Locate the cell with the specified text and output its [X, Y] center coordinate. 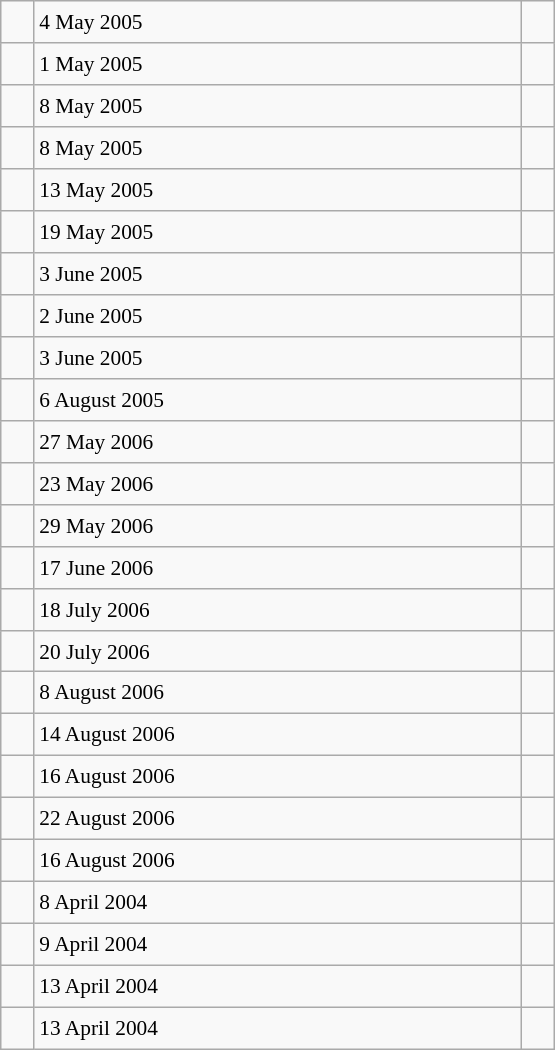
22 August 2006 [278, 819]
27 May 2006 [278, 441]
18 July 2006 [278, 609]
29 May 2006 [278, 525]
6 August 2005 [278, 399]
9 April 2004 [278, 945]
1 May 2005 [278, 64]
20 July 2006 [278, 651]
4 May 2005 [278, 22]
17 June 2006 [278, 567]
14 August 2006 [278, 735]
8 August 2006 [278, 693]
19 May 2005 [278, 232]
8 April 2004 [278, 903]
23 May 2006 [278, 483]
2 June 2005 [278, 316]
13 May 2005 [278, 190]
